Locate the cell with the specified text and output its [X, Y] center coordinate. 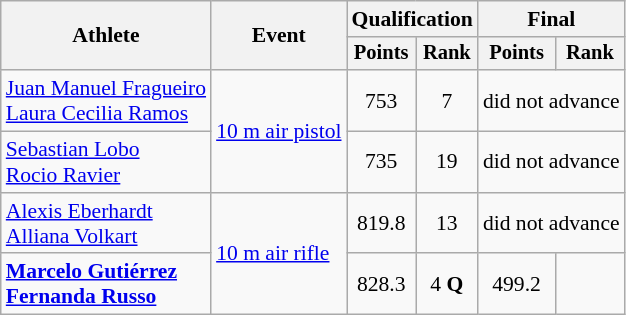
Alexis EberhardtAlliana Volkart [106, 224]
10 m air pistol [278, 131]
Marcelo GutiérrezFernanda Russo [106, 284]
819.8 [382, 224]
Athlete [106, 36]
753 [382, 100]
19 [447, 162]
10 m air rifle [278, 254]
4 Q [447, 284]
Qualification [412, 19]
Event [278, 36]
7 [447, 100]
735 [382, 162]
Sebastian LoboRocio Ravier [106, 162]
13 [447, 224]
499.2 [516, 284]
Final [552, 19]
Juan Manuel FragueiroLaura Cecilia Ramos [106, 100]
828.3 [382, 284]
